Determine the (X, Y) coordinate at the center of the cell enclosing the given text.  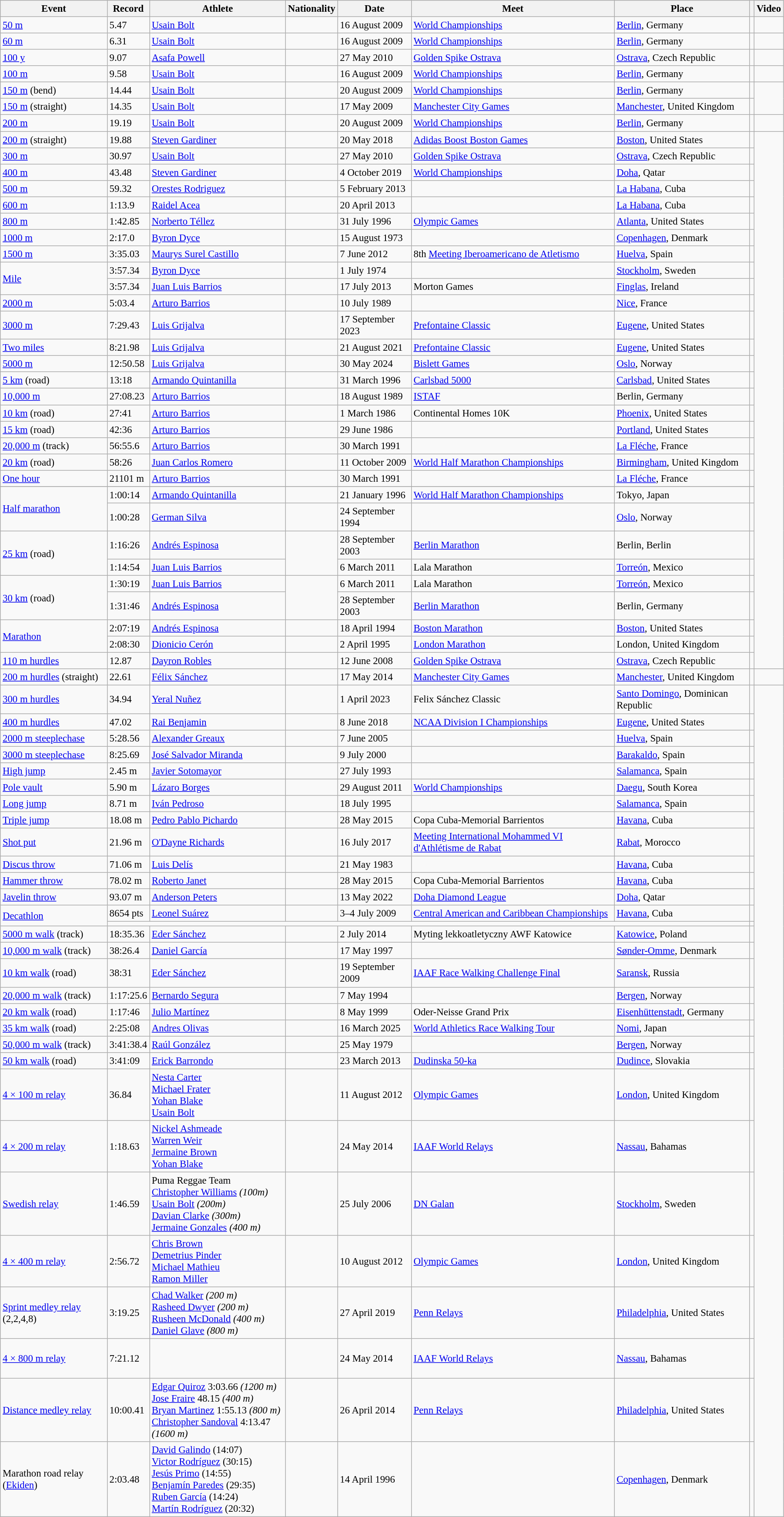
1500 m (54, 254)
21 May 1983 (374, 864)
300 m hurdles (54, 700)
8654 pts (128, 913)
Video (769, 9)
Half marathon (54, 509)
Carlsbad 5000 (513, 380)
30 km (road) (54, 598)
29 June 1986 (374, 430)
Chad Walker (200 m)Rasheed Dwyer (200 m)Rusheen McDonald (400 m)Daniel Glave (800 m) (218, 1313)
47.02 (128, 722)
Meet (513, 9)
1:31:46 (128, 606)
3000 m (54, 326)
Javier Sotomayor (218, 771)
10 July 1989 (374, 303)
4 October 2019 (374, 172)
Raúl González (218, 1044)
59.32 (128, 188)
200 m (54, 123)
2:03.48 (128, 1480)
300 m (54, 156)
50 km walk (road) (54, 1061)
Nationality (312, 9)
27 July 1993 (374, 771)
Dayron Robles (218, 661)
4 × 400 m relay (54, 1261)
5.47 (128, 25)
150 m (bend) (54, 91)
25 July 2006 (374, 1204)
13 May 2022 (374, 897)
8th Meeting Iberoamericano de Atletismo (513, 254)
42:36 (128, 430)
1:14:54 (128, 567)
10,000 m (54, 397)
25 May 1979 (374, 1044)
16 July 2017 (374, 842)
Mile (54, 279)
1:16:26 (128, 545)
DN Galan (513, 1204)
2000 m (54, 303)
3–4 July 2009 (374, 913)
Discus throw (54, 864)
1 April 2023 (374, 700)
2:56.72 (128, 1261)
Javelin throw (54, 897)
Santo Domingo, Dominican Republic (682, 700)
8:21.98 (128, 348)
Daniel García (218, 951)
8:25.69 (128, 755)
Pole vault (54, 787)
Morton Games (513, 287)
27:41 (128, 413)
18 April 1994 (374, 628)
1000 m (54, 238)
3:41:38.4 (128, 1044)
Maurys Surel Castillo (218, 254)
10 km (road) (54, 413)
ISTAF (513, 397)
Dudinska 50-ka (513, 1061)
2 July 2014 (374, 934)
29 August 2011 (374, 787)
20,000 m walk (track) (54, 995)
6.31 (128, 41)
Raidel Acea (218, 205)
71.06 m (128, 864)
Birmingham, United Kingdom (682, 462)
3:41:09 (128, 1061)
10:00.41 (128, 1410)
11 August 2012 (374, 1095)
Daegu, South Korea (682, 787)
3000 m steeplechase (54, 755)
Two miles (54, 348)
18.08 m (128, 820)
1 July 1974 (374, 270)
Pedro Pablo Pichardo (218, 820)
Eisenhüttenstadt, Germany (682, 1012)
Felix Sánchez Classic (513, 700)
31 March 1996 (374, 380)
Asafa Powell (218, 58)
Dudince, Slovakia (682, 1061)
7 June 2005 (374, 738)
26 April 2014 (374, 1410)
30 May 2024 (374, 364)
1:30:19 (128, 584)
20,000 m (track) (54, 446)
Leonel Suárez (218, 913)
Carlsbad, United States (682, 380)
Finglas, Ireland (682, 287)
31 July 1996 (374, 222)
Berlin, Berlin (682, 545)
Roberto Janet (218, 881)
100 m (54, 74)
12:50.58 (128, 364)
Triple jump (54, 820)
Nomi, Japan (682, 1028)
Luis Delís (218, 864)
1:00:28 (128, 517)
19 September 2009 (374, 973)
19.19 (128, 123)
20 May 2018 (374, 140)
Julio Martínez (218, 1012)
200 m hurdles (straight) (54, 678)
9.58 (128, 74)
5:28.56 (128, 738)
17 July 2013 (374, 287)
Félix Sánchez (218, 678)
20 April 2013 (374, 205)
36.84 (128, 1095)
5000 m (54, 364)
600 m (54, 205)
38:26.4 (128, 951)
35 km walk (road) (54, 1028)
Saransk, Russia (682, 973)
23 March 2013 (374, 1061)
43.48 (128, 172)
1:13.9 (128, 205)
400 m hurdles (54, 722)
1:17:46 (128, 1012)
21101 m (128, 479)
8 May 1999 (374, 1012)
8 June 2018 (374, 722)
19.88 (128, 140)
2:07:19 (128, 628)
17 May 2014 (374, 678)
2.45 m (128, 771)
7:21.12 (128, 1359)
Hammer throw (54, 881)
17 May 2009 (374, 107)
David Galindo (14:07)Victor Rodríguez (30:15)Jesús Primo (14:55)Benjamín Paredes (29:35)Ruben García (14:24)Martín Rodríguez (20:32) (218, 1480)
10 km walk (road) (54, 973)
IAAF Race Walking Challenge Final (513, 973)
30.97 (128, 156)
One hour (54, 479)
1:42.85 (128, 222)
18:35.36 (128, 934)
1:00:14 (128, 495)
Katowice, Poland (682, 934)
Doha Diamond League (513, 897)
German Silva (218, 517)
1:17:25.6 (128, 995)
3:19.25 (128, 1313)
16 March 2025 (374, 1028)
12 June 2008 (374, 661)
Sprint medley relay (2,2,4,8) (54, 1313)
21.96 m (128, 842)
Oder-Neisse Grand Prix (513, 1012)
Dionicio Cerón (218, 644)
58:26 (128, 462)
Athlete (218, 9)
150 m (straight) (54, 107)
50,000 m walk (track) (54, 1044)
27:08.23 (128, 397)
800 m (54, 222)
Juan Carlos Romero (218, 462)
50 m (54, 25)
18 August 1989 (374, 397)
O'Dayne Richards (218, 842)
World Athletics Race Walking Tour (513, 1028)
Marathon road relay (Ekiden) (54, 1480)
Record (128, 9)
Orestes Rodriguez (218, 188)
200 m (straight) (54, 140)
10 August 2012 (374, 1261)
5 February 2013 (374, 188)
Shot put (54, 842)
2000 m steeplechase (54, 738)
5000 m walk (track) (54, 934)
25 km (road) (54, 553)
Bernardo Segura (218, 995)
1 March 1986 (374, 413)
7:29.43 (128, 326)
400 m (54, 172)
NCAA Division I Championships (513, 722)
Distance medley relay (54, 1410)
Iván Pedroso (218, 804)
Alexander Greaux (218, 738)
Nice, France (682, 303)
78.02 m (128, 881)
Andres Olivas (218, 1028)
56:55.6 (128, 446)
Rabat, Morocco (682, 842)
Event (54, 9)
14.44 (128, 91)
13:18 (128, 380)
Erick Barrondo (218, 1061)
5.90 m (128, 787)
Central American and Caribbean Championships (513, 913)
60 m (54, 41)
500 m (54, 188)
21 January 1996 (374, 495)
14 April 1996 (374, 1480)
Continental Homes 10K (513, 413)
Meeting International Mohammed VI d'Athlétisme de Rabat (513, 842)
Tokyo, Japan (682, 495)
10,000 m walk (track) (54, 951)
Anderson Peters (218, 897)
Phoenix, United States (682, 413)
High jump (54, 771)
20 km walk (road) (54, 1012)
4 × 800 m relay (54, 1359)
4 × 100 m relay (54, 1095)
Barakaldo, Spain (682, 755)
Date (374, 9)
José Salvador Miranda (218, 755)
Rai Benjamin (218, 722)
3:35.03 (128, 254)
5 km (road) (54, 380)
Nickel AshmeadeWarren WeirJermaine BrownYohan Blake (218, 1146)
14.35 (128, 107)
17 September 2023 (374, 326)
1:46.59 (128, 1204)
Myting lekkoatletyczny AWF Katowice (513, 934)
Adidas Boost Boston Games (513, 140)
4 × 200 m relay (54, 1146)
Atlanta, United States (682, 222)
Puma Reggae TeamChristopher Williams (100m)Usain Bolt (200m)Davian Clarke (300m)Jermaine Gonzales (400 m) (218, 1204)
Swedish relay (54, 1204)
17 May 1997 (374, 951)
2 April 1995 (374, 644)
20 km (road) (54, 462)
Norberto Téllez (218, 222)
Boston Marathon (513, 628)
Chris BrownDemetrius PinderMichael MathieuRamon Miller (218, 1261)
27 April 2019 (374, 1313)
21 August 2021 (374, 348)
100 y (54, 58)
24 September 1994 (374, 517)
15 km (road) (54, 430)
5:03.4 (128, 303)
38:31 (128, 973)
Lázaro Borges (218, 787)
11 October 2009 (374, 462)
12.87 (128, 661)
Sønder-Omme, Denmark (682, 951)
Decathlon (54, 916)
2:17.0 (128, 238)
18 July 1995 (374, 804)
Marathon (54, 636)
Long jump (54, 804)
9 July 2000 (374, 755)
2:08:30 (128, 644)
7 May 1994 (374, 995)
2:25:08 (128, 1028)
7 June 2012 (374, 254)
110 m hurdles (54, 661)
93.07 m (128, 897)
22.61 (128, 678)
1:18.63 (128, 1146)
London Marathon (513, 644)
Nesta CarterMichael FraterYohan BlakeUsain Bolt (218, 1095)
9.07 (128, 58)
Bislett Games (513, 364)
Place (682, 9)
34.94 (128, 700)
Portland, United States (682, 430)
Edgar Quiroz 3:03.66 (1200 m)Jose Fraire 48.15 (400 m)Bryan Martinez 1:55.13 (800 m)Christopher Sandoval 4:13.47 (1600 m) (218, 1410)
8.71 m (128, 804)
Yeral Nuñez (218, 700)
15 August 1973 (374, 238)
